Provide the (x, y) coordinate of the cell's center where the given text is located.  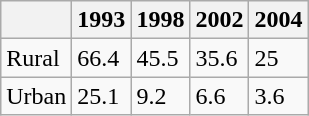
1998 (160, 20)
1993 (102, 20)
25 (278, 58)
3.6 (278, 96)
25.1 (102, 96)
Rural (36, 58)
2004 (278, 20)
2002 (220, 20)
Urban (36, 96)
9.2 (160, 96)
35.6 (220, 58)
45.5 (160, 58)
66.4 (102, 58)
6.6 (220, 96)
